Extract the [X, Y] coordinate from the center of the cell holding the provided text.  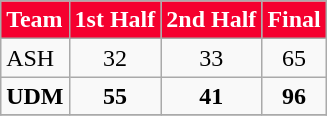
32 [115, 58]
Team [35, 20]
1st Half [115, 20]
2nd Half [212, 20]
33 [212, 58]
Final [294, 20]
ASH [35, 58]
55 [115, 96]
96 [294, 96]
41 [212, 96]
65 [294, 58]
UDM [35, 96]
